Capture the cell that displays the provided text and extract its [x, y] central coordinate. 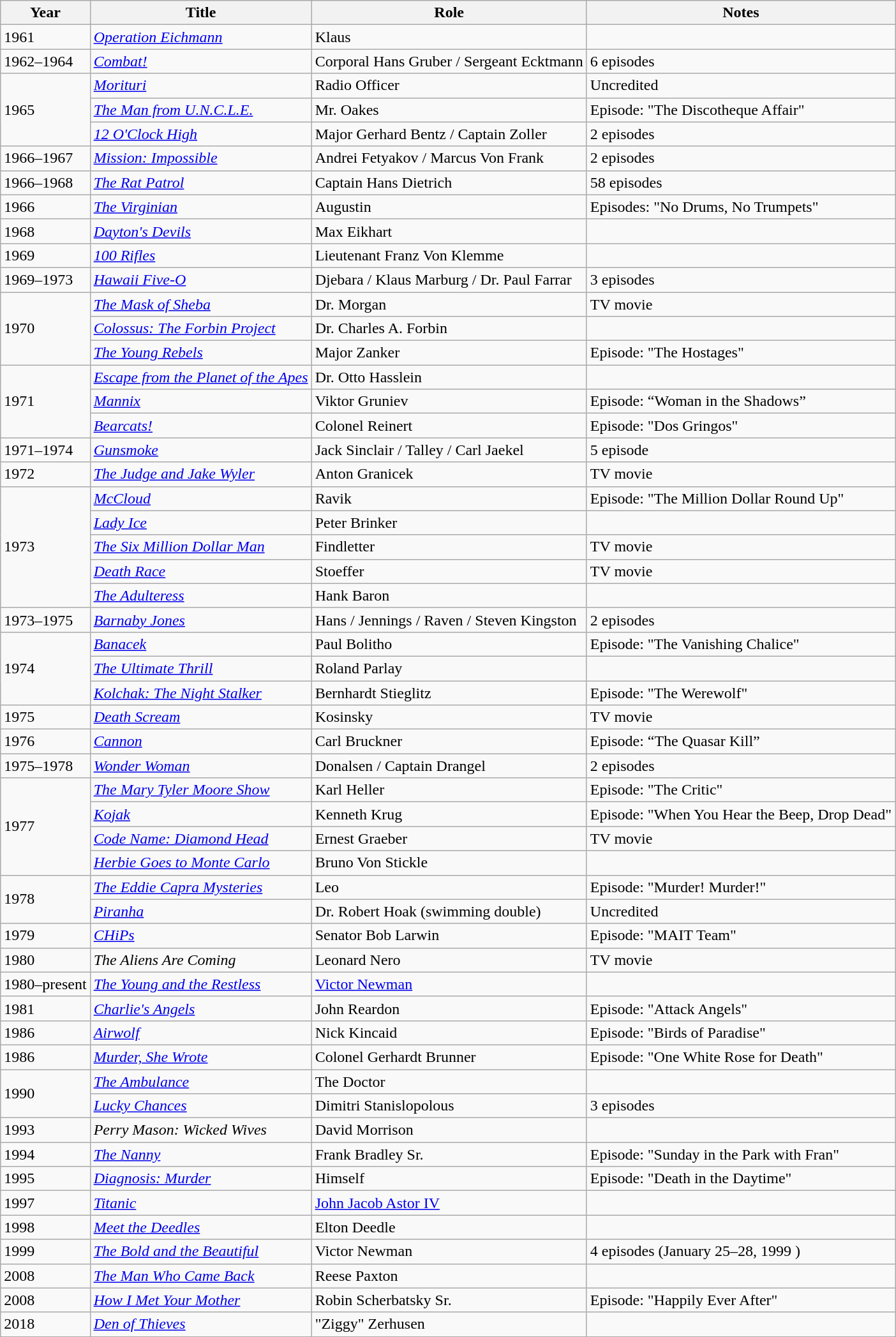
1997 [45, 1203]
Episode: "Dos Gringos" [740, 426]
Kolchak: The Night Stalker [200, 692]
Dr. Otto Hasslein [449, 377]
Roland Parlay [449, 668]
Title [200, 13]
The Man Who Came Back [200, 1276]
Airwolf [200, 1033]
12 O'Clock High [200, 134]
Findletter [449, 547]
Episode: "Murder! Murder!" [740, 887]
Charlie's Angels [200, 1008]
Dr. Charles A. Forbin [449, 329]
Mission: Impossible [200, 158]
Episode: "The Vanishing Chalice" [740, 644]
The Ambulance [200, 1082]
Operation Eichmann [200, 37]
1977 [45, 826]
Episode: "The Discotheque Affair" [740, 110]
Mr. Oakes [449, 110]
1975 [45, 717]
The Eddie Capra Mysteries [200, 887]
1979 [45, 936]
Piranha [200, 911]
The Ultimate Thrill [200, 668]
Senator Bob Larwin [449, 936]
Dayton's Devils [200, 231]
1974 [45, 668]
Episode: "The Critic" [740, 790]
John Reardon [449, 1008]
2018 [45, 1324]
The Virginian [200, 207]
The Aliens Are Coming [200, 960]
1972 [45, 474]
1966–1968 [45, 183]
Bruno Von Stickle [449, 863]
Cannon [200, 742]
1978 [45, 899]
Lucky Chances [200, 1106]
1994 [45, 1154]
Lieutenant Franz Von Klemme [449, 255]
Frank Bradley Sr. [449, 1154]
1981 [45, 1008]
1998 [45, 1227]
Combat! [200, 61]
David Morrison [449, 1130]
Den of Thieves [200, 1324]
1973–1975 [45, 620]
1976 [45, 742]
The Six Million Dollar Man [200, 547]
Colonel Reinert [449, 426]
Dr. Morgan [449, 304]
Episode: "MAIT Team" [740, 936]
1966–1967 [45, 158]
Elton Deedle [449, 1227]
Stoeffer [449, 571]
Jack Sinclair / Talley / Carl Jaekel [449, 450]
Djebara / Klaus Marburg / Dr. Paul Farrar [449, 280]
John Jacob Astor IV [449, 1203]
The Young and the Restless [200, 984]
1966 [45, 207]
Morituri [200, 86]
6 episodes [740, 61]
Episodes: "No Drums, No Trumpets" [740, 207]
Kojak [200, 814]
The Man from U.N.C.L.E. [200, 110]
Donalsen / Captain Drangel [449, 766]
Code Name: Diamond Head [200, 839]
Major Gerhard Bentz / Captain Zoller [449, 134]
1969–1973 [45, 280]
Episode: “Woman in the Shadows” [740, 401]
Episode: "Attack Angels" [740, 1008]
Episode: "Happily Ever After" [740, 1300]
Himself [449, 1179]
Episode: "One White Rose for Death" [740, 1057]
Bernhardt Stieglitz [449, 692]
Escape from the Planet of the Apes [200, 377]
Gunsmoke [200, 450]
Perry Mason: Wicked Wives [200, 1130]
The Young Rebels [200, 353]
Lady Ice [200, 523]
The Adulteress [200, 595]
McCloud [200, 498]
1971 [45, 401]
1971–1974 [45, 450]
Karl Heller [449, 790]
Hawaii Five-O [200, 280]
Mannix [200, 401]
Hank Baron [449, 595]
Augustin [449, 207]
Dr. Robert Hoak (swimming double) [449, 911]
Colossus: The Forbin Project [200, 329]
1970 [45, 329]
Diagnosis: Murder [200, 1179]
Kosinsky [449, 717]
Death Scream [200, 717]
Herbie Goes to Monte Carlo [200, 863]
Andrei Fetyakov / Marcus Von Frank [449, 158]
Notes [740, 13]
Colonel Gerhardt Brunner [449, 1057]
Ernest Graeber [449, 839]
Hans / Jennings / Raven / Steven Kingston [449, 620]
Meet the Deedles [200, 1227]
Death Race [200, 571]
Anton Granicek [449, 474]
Episode: "Birds of Paradise" [740, 1033]
1995 [45, 1179]
Captain Hans Dietrich [449, 183]
Leonard Nero [449, 960]
Barnaby Jones [200, 620]
The Rat Patrol [200, 183]
5 episode [740, 450]
How I Met Your Mother [200, 1300]
Viktor Gruniev [449, 401]
Peter Brinker [449, 523]
Episode: “The Quasar Kill” [740, 742]
1975–1978 [45, 766]
Carl Bruckner [449, 742]
The Mary Tyler Moore Show [200, 790]
Wonder Woman [200, 766]
Year [45, 13]
Corporal Hans Gruber / Sergeant Ecktmann [449, 61]
1973 [45, 547]
Banacek [200, 644]
Ravik [449, 498]
Robin Scherbatsky Sr. [449, 1300]
Kenneth Krug [449, 814]
58 episodes [740, 183]
1993 [45, 1130]
Max Eikhart [449, 231]
The Mask of Sheba [200, 304]
100 Rifles [200, 255]
Episode: "When You Hear the Beep, Drop Dead" [740, 814]
Episode: "The Hostages" [740, 353]
1990 [45, 1094]
Reese Paxton [449, 1276]
1969 [45, 255]
1961 [45, 37]
Titanic [200, 1203]
Bearcats! [200, 426]
Radio Officer [449, 86]
1968 [45, 231]
Episode: "Death in the Daytime" [740, 1179]
The Bold and the Beautiful [200, 1251]
The Nanny [200, 1154]
Nick Kincaid [449, 1033]
1980–present [45, 984]
Klaus [449, 37]
1999 [45, 1251]
Murder, She Wrote [200, 1057]
1962–1964 [45, 61]
Major Zanker [449, 353]
Episode: "The Million Dollar Round Up" [740, 498]
CHiPs [200, 936]
1980 [45, 960]
The Doctor [449, 1082]
Episode: "The Werewolf" [740, 692]
Role [449, 13]
1965 [45, 110]
The Judge and Jake Wyler [200, 474]
"Ziggy" Zerhusen [449, 1324]
Leo [449, 887]
4 episodes (January 25–28, 1999 ) [740, 1251]
Dimitri Stanislopolous [449, 1106]
Paul Bolitho [449, 644]
Episode: "Sunday in the Park with Fran" [740, 1154]
